For the text-containing cell, return its midpoint in (X, Y) coordinate format. 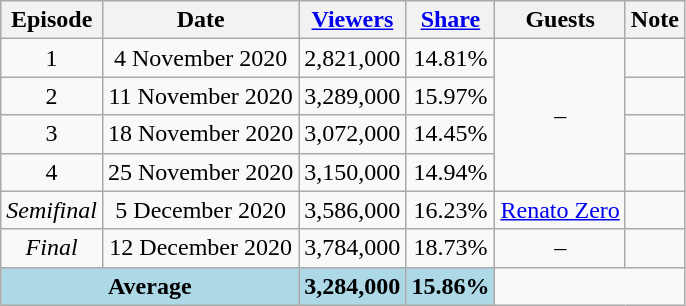
Renato Zero (560, 210)
18 November 2020 (200, 134)
3,784,000 (352, 248)
4 (52, 172)
Date (200, 20)
5 December 2020 (200, 210)
3,150,000 (352, 172)
Guests (560, 20)
3,284,000 (352, 286)
3 (52, 134)
3,289,000 (352, 96)
14.81% (450, 58)
2,821,000 (352, 58)
15.86% (450, 286)
Episode (52, 20)
18.73% (450, 248)
Share (450, 20)
2 (52, 96)
16.23% (450, 210)
4 November 2020 (200, 58)
3,586,000 (352, 210)
25 November 2020 (200, 172)
Semifinal (52, 210)
Viewers (352, 20)
14.94% (450, 172)
11 November 2020 (200, 96)
14.45% (450, 134)
Final (52, 248)
3,072,000 (352, 134)
Note (654, 20)
1 (52, 58)
12 December 2020 (200, 248)
Average (150, 286)
15.97% (450, 96)
